For the text-containing cell, return its midpoint in [X, Y] coordinate format. 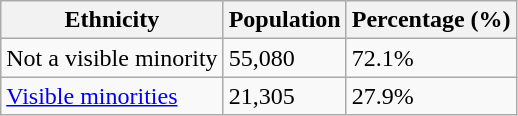
Ethnicity [112, 20]
21,305 [284, 96]
72.1% [431, 58]
Visible minorities [112, 96]
Not a visible minority [112, 58]
Population [284, 20]
Percentage (%) [431, 20]
27.9% [431, 96]
55,080 [284, 58]
